Extract the (X, Y) coordinate from the center of the cell holding the provided text.  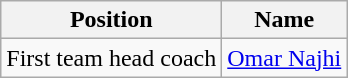
Name (284, 20)
Position (112, 20)
Omar Najhi (284, 58)
First team head coach (112, 58)
